Find where the given text appears and provide that cell's center as [X, Y] coordinate. 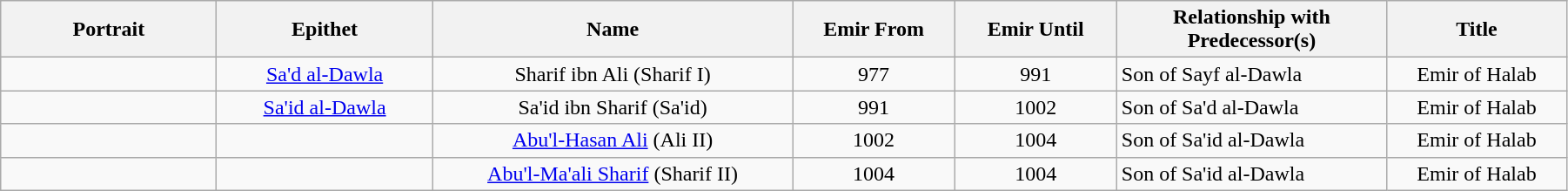
Emir Until [1035, 30]
977 [874, 74]
Sa'd al-Dawla [325, 74]
Title [1478, 30]
Sa'id ibn Sharif (Sa'id) [613, 107]
Son of Sa'd al-Dawla [1251, 107]
Relationship with Predecessor(s) [1251, 30]
Name [613, 30]
Sharif ibn Ali (Sharif I) [613, 74]
Abu'l-Hasan Ali (Ali II) [613, 140]
Sa'id al-Dawla [325, 107]
Son of Sayf al-Dawla [1251, 74]
Epithet [325, 30]
Portrait [109, 30]
Abu'l-Ma'ali Sharif (Sharif II) [613, 174]
Emir From [874, 30]
